Return the (x, y) coordinate for the center point of the cell that contains the specified text.  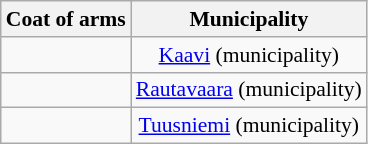
Coat of arms (66, 19)
Kaavi (municipality) (249, 55)
Rautavaara (municipality) (249, 90)
Municipality (249, 19)
Tuusniemi (municipality) (249, 126)
